Locate the cell with the specified text and output its [X, Y] center coordinate. 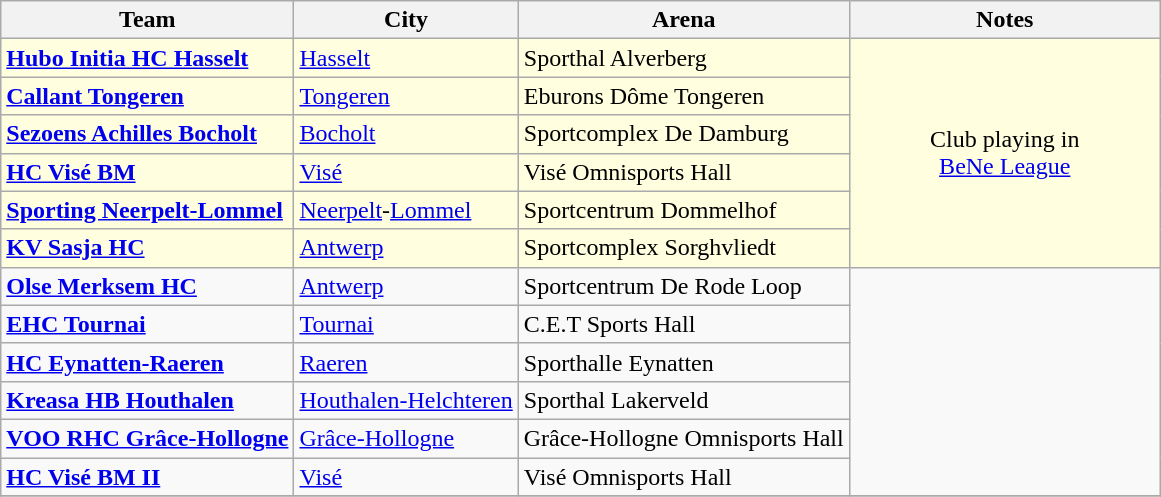
Bocholt [406, 134]
Neerpelt-Lommel [406, 210]
Arena [684, 20]
HC Visé BM [148, 172]
Hasselt [406, 58]
KV Sasja HC [148, 248]
Hubo Initia HC Hasselt [148, 58]
VOO RHC Grâce-Hollogne [148, 438]
HC Visé BM II [148, 477]
Sportcentrum Dommelhof [684, 210]
Sporthal Lakerveld [684, 400]
Houthalen-Helchteren [406, 400]
Sportcentrum De Rode Loop [684, 286]
Sezoens Achilles Bocholt [148, 134]
Team [148, 20]
Kreasa HB Houthalen [148, 400]
C.E.T Sports Hall [684, 324]
Grâce-Hollogne Omnisports Hall [684, 438]
Raeren [406, 362]
Sportcomplex De Damburg [684, 134]
Callant Tongeren [148, 96]
Sporting Neerpelt-Lommel [148, 210]
HC Eynatten-Raeren [148, 362]
Eburons Dôme Tongeren [684, 96]
City [406, 20]
Tournai [406, 324]
EHC Tournai [148, 324]
Club playing inBeNe League [1004, 153]
Grâce-Hollogne [406, 438]
Sporthal Alverberg [684, 58]
Sporthalle Eynatten [684, 362]
Sportcomplex Sorghvliedt [684, 248]
Olse Merksem HC [148, 286]
Tongeren [406, 96]
Notes [1004, 20]
